Detect which cell encompasses the target text, then output its (x, y) center coordinate. 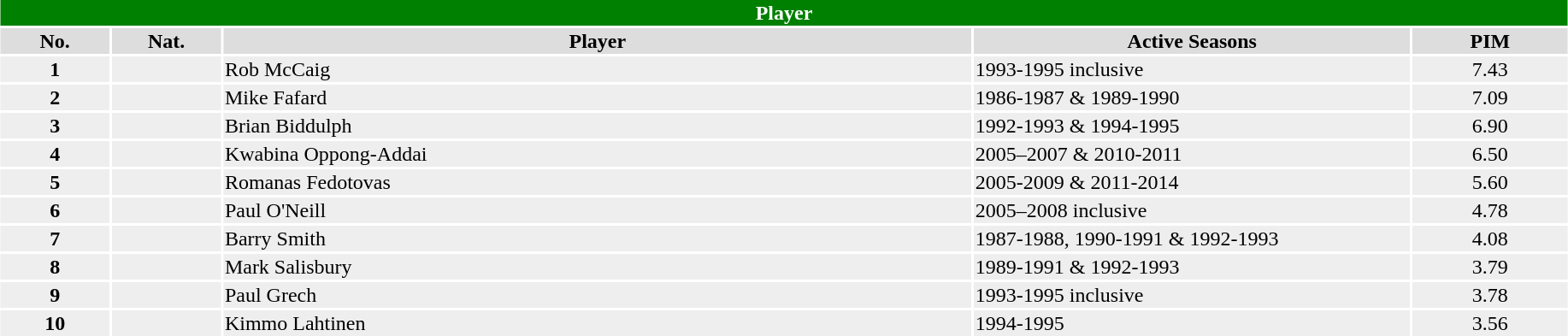
Mark Salisbury (597, 267)
Rob McCaig (597, 69)
2005–2008 inclusive (1192, 210)
4.08 (1489, 239)
Active Seasons (1192, 41)
Romanas Fedotovas (597, 182)
1986-1987 & 1989-1990 (1192, 97)
7.43 (1489, 69)
7.09 (1489, 97)
Paul O'Neill (597, 210)
4 (55, 154)
1989-1991 & 1992-1993 (1192, 267)
6.50 (1489, 154)
1987-1988, 1990-1991 & 1992-1993 (1192, 239)
No. (55, 41)
Kwabina Oppong-Addai (597, 154)
Barry Smith (597, 239)
5.60 (1489, 182)
6 (55, 210)
Kimmo Lahtinen (597, 323)
4.78 (1489, 210)
8 (55, 267)
1 (55, 69)
Nat. (166, 41)
1994-1995 (1192, 323)
Mike Fafard (597, 97)
6.90 (1489, 126)
Brian Biddulph (597, 126)
2005–2007 & 2010-2011 (1192, 154)
10 (55, 323)
5 (55, 182)
3.78 (1489, 295)
PIM (1489, 41)
3.79 (1489, 267)
Paul Grech (597, 295)
3.56 (1489, 323)
3 (55, 126)
9 (55, 295)
1992-1993 & 1994-1995 (1192, 126)
7 (55, 239)
2 (55, 97)
2005-2009 & 2011-2014 (1192, 182)
